For the text-containing cell, return its midpoint in [x, y] coordinate format. 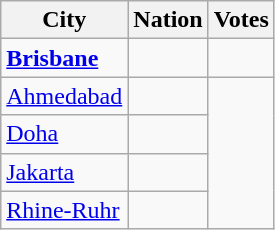
Brisbane [64, 58]
Nation [168, 20]
Doha [64, 134]
Votes [241, 20]
Ahmedabad [64, 96]
Jakarta [64, 172]
Rhine-Ruhr [64, 210]
City [64, 20]
